Return (X, Y) of the center of cell containing provided text 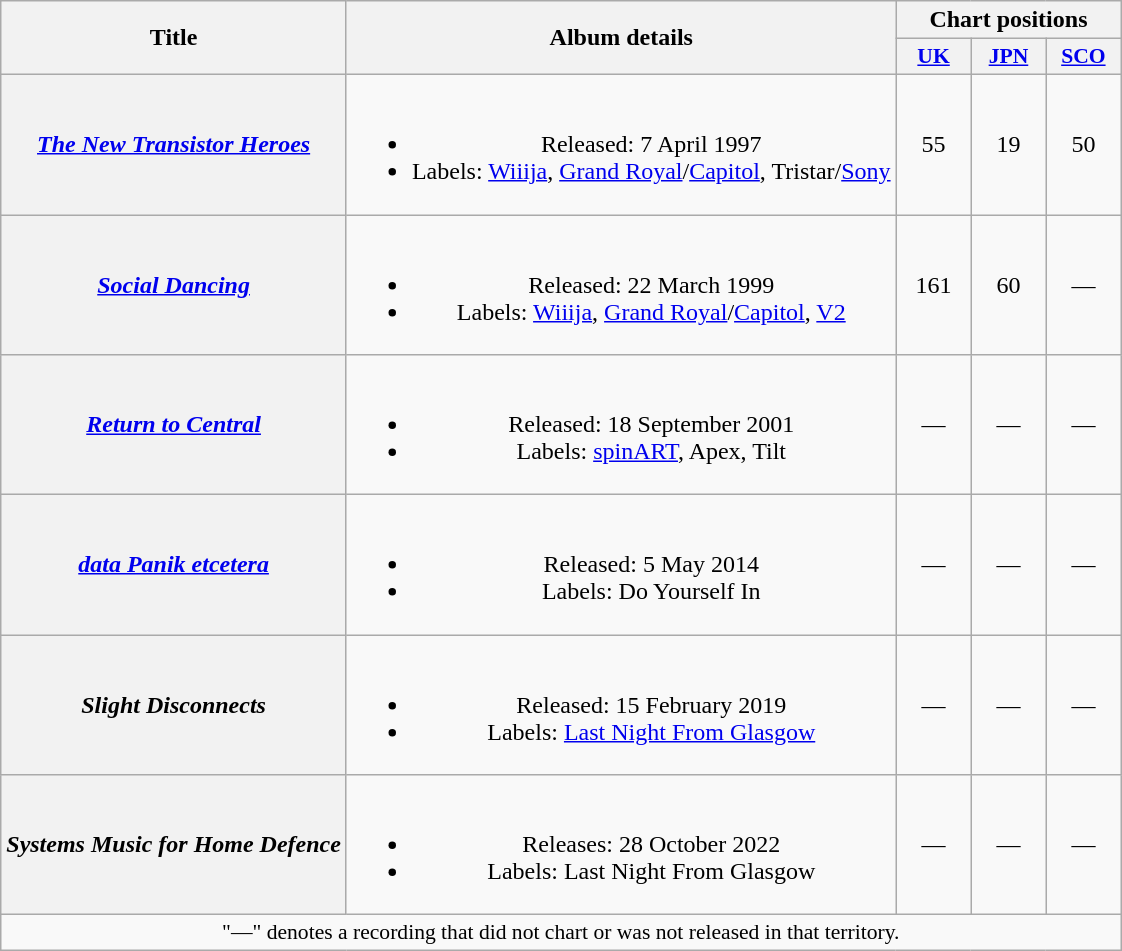
Released: 22 March 1999Labels: Wiiija, Grand Royal/Capitol, V2 (621, 284)
"—" denotes a recording that did not chart or was not released in that territory. (561, 933)
Released: 15 February 2019Labels: Last Night From Glasgow (621, 705)
Released: 5 May 2014Labels: Do Yourself In (621, 565)
Systems Music for Home Defence (174, 845)
Social Dancing (174, 284)
Return to Central (174, 425)
161 (934, 284)
JPN (1008, 57)
The New Transistor Heroes (174, 144)
19 (1008, 144)
Released: 18 September 2001Labels: spinART, Apex, Tilt (621, 425)
Released: 7 April 1997Labels: Wiiija, Grand Royal/Capitol, Tristar/Sony (621, 144)
Title (174, 38)
SCO (1084, 57)
Chart positions (1008, 20)
Album details (621, 38)
Releases: 28 October 2022Labels: Last Night From Glasgow (621, 845)
Slight Disconnects (174, 705)
50 (1084, 144)
60 (1008, 284)
data Panik etcetera (174, 565)
55 (934, 144)
UK (934, 57)
